Return [X, Y] of the center of cell containing provided text 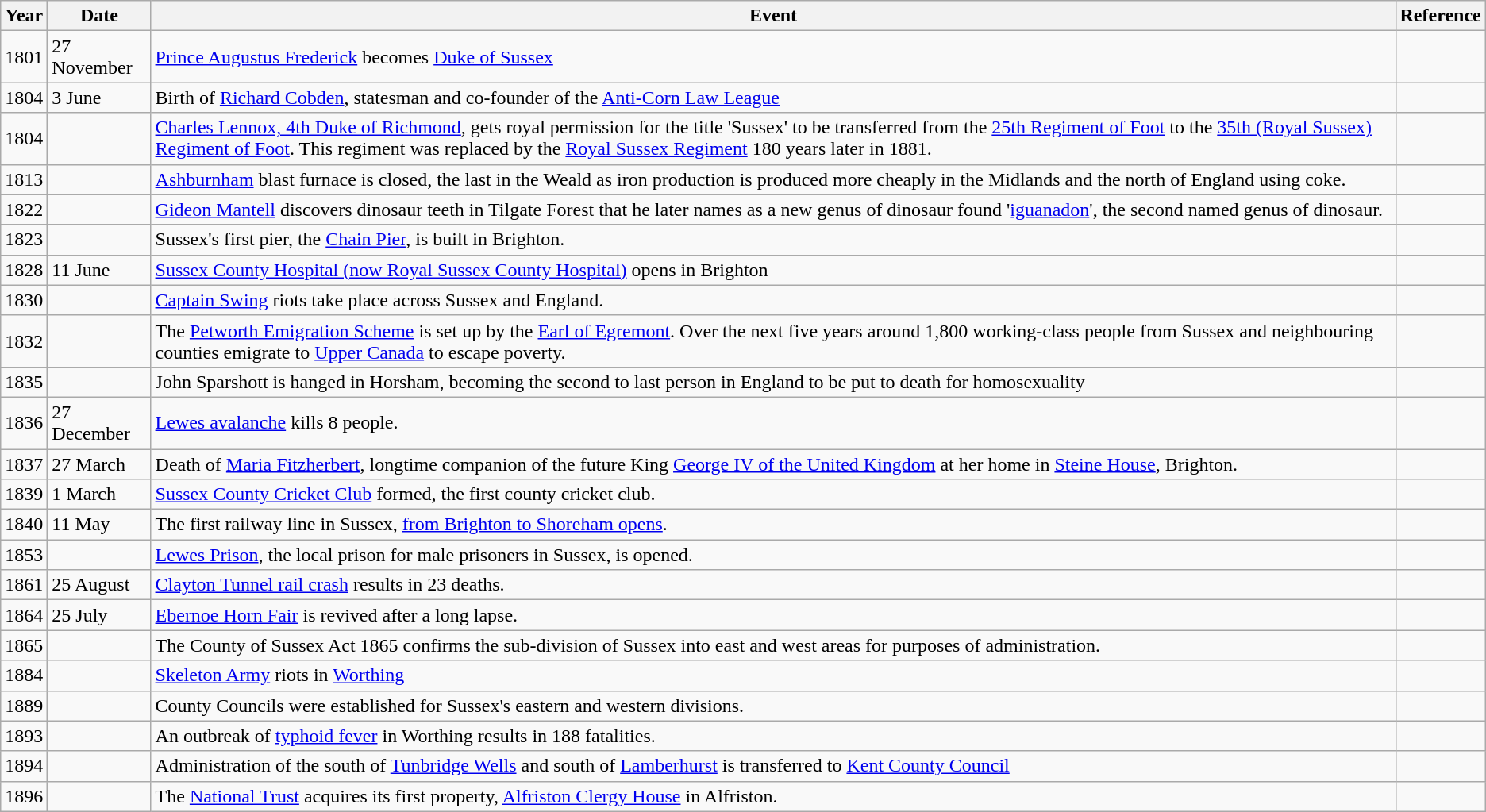
Lewes avalanche kills 8 people. [773, 422]
1837 [24, 464]
Reference [1440, 16]
Prince Augustus Frederick becomes Duke of Sussex [773, 57]
1832 [24, 341]
1840 [24, 525]
11 June [99, 270]
1830 [24, 300]
County Councils were established for Sussex's eastern and western divisions. [773, 706]
1822 [24, 210]
1865 [24, 645]
Birth of Richard Cobden, statesman and co-founder of the Anti-Corn Law League [773, 98]
1889 [24, 706]
Sussex County Hospital (now Royal Sussex County Hospital) opens in Brighton [773, 270]
Skeleton Army riots in Worthing [773, 675]
1813 [24, 179]
1861 [24, 585]
John Sparshott is hanged in Horsham, becoming the second to last person in England to be put to death for homosexuality [773, 382]
1864 [24, 615]
An outbreak of typhoid fever in Worthing results in 188 fatalities. [773, 736]
1896 [24, 796]
Lewes Prison, the local prison for male prisoners in Sussex, is opened. [773, 555]
25 July [99, 615]
Sussex's first pier, the Chain Pier, is built in Brighton. [773, 240]
1 March [99, 495]
11 May [99, 525]
1884 [24, 675]
1893 [24, 736]
Administration of the south of Tunbridge Wells and south of Lamberhurst is transferred to Kent County Council [773, 766]
1835 [24, 382]
3 June [99, 98]
27 December [99, 422]
Captain Swing riots take place across Sussex and England. [773, 300]
1839 [24, 495]
27 March [99, 464]
Date [99, 16]
The County of Sussex Act 1865 confirms the sub-division of Sussex into east and west areas for purposes of administration. [773, 645]
The first railway line in Sussex, from Brighton to Shoreham opens. [773, 525]
Event [773, 16]
25 August [99, 585]
Ebernoe Horn Fair is revived after a long lapse. [773, 615]
The National Trust acquires its first property, Alfriston Clergy House in Alfriston. [773, 796]
Sussex County Cricket Club formed, the first county cricket club. [773, 495]
27 November [99, 57]
1836 [24, 422]
1823 [24, 240]
1894 [24, 766]
Year [24, 16]
1801 [24, 57]
1828 [24, 270]
Clayton Tunnel rail crash results in 23 deaths. [773, 585]
Death of Maria Fitzherbert, longtime companion of the future King George IV of the United Kingdom at her home in Steine House, Brighton. [773, 464]
1853 [24, 555]
